Detect which cell encompasses the target text, then output its (X, Y) center coordinate. 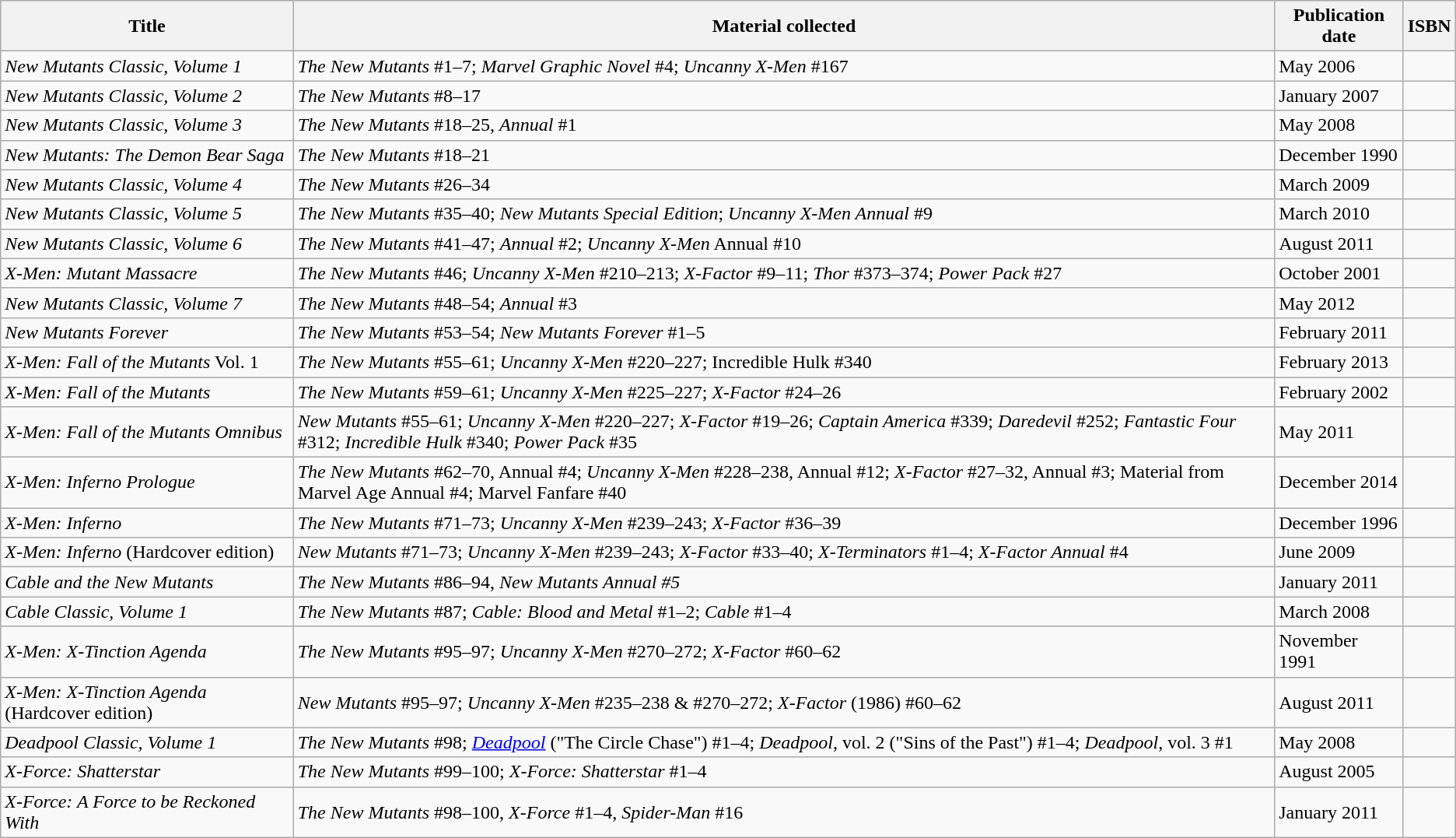
The New Mutants #59–61; Uncanny X-Men #225–227; X-Factor #24–26 (784, 391)
New Mutants #95–97; Uncanny X-Men #235–238 & #270–272; X-Factor (1986) #60–62 (784, 702)
The New Mutants #55–61; Uncanny X-Men #220–227; Incredible Hulk #340 (784, 362)
The New Mutants #86–94, New Mutants Annual #5 (784, 582)
The New Mutants #18–25, Annual #1 (784, 125)
The New Mutants #95–97; Uncanny X-Men #270–272; X-Factor #60–62 (784, 652)
June 2009 (1339, 552)
X-Men: Mutant Massacre (147, 273)
New Mutants: The Demon Bear Saga (147, 155)
February 2013 (1339, 362)
The New Mutants #18–21 (784, 155)
New Mutants #71–73; Uncanny X-Men #239–243; X-Factor #33–40; X-Terminators #1–4; X-Factor Annual #4 (784, 552)
X-Force: A Force to be Reckoned With (147, 812)
The New Mutants #35–40; New Mutants Special Edition; Uncanny X-Men Annual #9 (784, 214)
March 2009 (1339, 184)
New Mutants Classic, Volume 7 (147, 303)
Publication date (1339, 26)
New Mutants Classic, Volume 3 (147, 125)
The New Mutants #98; Deadpool ("The Circle Chase") #1–4; Deadpool, vol. 2 ("Sins of the Past") #1–4; Deadpool, vol. 3 #1 (784, 742)
Deadpool Classic, Volume 1 (147, 742)
May 2011 (1339, 433)
ISBN (1430, 26)
The New Mutants #99–100; X-Force: Shatterstar #1–4 (784, 772)
January 2007 (1339, 96)
New Mutants Classic, Volume 4 (147, 184)
New Mutants Classic, Volume 6 (147, 244)
New Mutants Classic, Volume 5 (147, 214)
The New Mutants #1–7; Marvel Graphic Novel #4; Uncanny X-Men #167 (784, 66)
X-Men: Fall of the Mutants Vol. 1 (147, 362)
The New Mutants #53–54; New Mutants Forever #1–5 (784, 332)
The New Mutants #26–34 (784, 184)
The New Mutants #41–47; Annual #2; Uncanny X-Men Annual #10 (784, 244)
May 2006 (1339, 66)
December 1990 (1339, 155)
X-Men: X-Tinction Agenda (147, 652)
Title (147, 26)
March 2008 (1339, 612)
X-Men: Inferno Prologue (147, 482)
The New Mutants #87; Cable: Blood and Metal #1–2; Cable #1–4 (784, 612)
The New Mutants #98–100, X-Force #1–4, Spider-Man #16 (784, 812)
New Mutants Classic, Volume 1 (147, 66)
November 1991 (1339, 652)
October 2001 (1339, 273)
The New Mutants #46; Uncanny X-Men #210–213; X-Factor #9–11; Thor #373–374; Power Pack #27 (784, 273)
February 2011 (1339, 332)
X-Force: Shatterstar (147, 772)
The New Mutants #71–73; Uncanny X-Men #239–243; X-Factor #36–39 (784, 523)
May 2012 (1339, 303)
Material collected (784, 26)
X-Men: Fall of the Mutants Omnibus (147, 433)
December 2014 (1339, 482)
Cable Classic, Volume 1 (147, 612)
New Mutants Classic, Volume 2 (147, 96)
Cable and the New Mutants (147, 582)
X-Men: X-Tinction Agenda (Hardcover edition) (147, 702)
February 2002 (1339, 391)
The New Mutants #8–17 (784, 96)
New Mutants Forever (147, 332)
December 1996 (1339, 523)
The New Mutants #48–54; Annual #3 (784, 303)
March 2010 (1339, 214)
X-Men: Inferno (147, 523)
X-Men: Inferno (Hardcover edition) (147, 552)
X-Men: Fall of the Mutants (147, 391)
August 2005 (1339, 772)
